Search for the cell housing the specified text and yield its (X, Y) center coordinate. 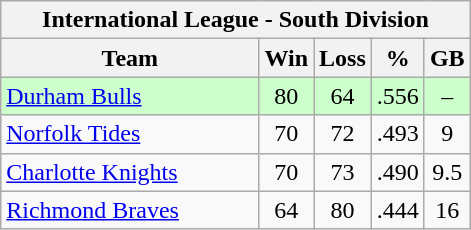
% (398, 58)
.556 (398, 96)
9.5 (447, 172)
9 (447, 134)
Norfolk Tides (130, 134)
Team (130, 58)
.493 (398, 134)
Richmond Braves (130, 210)
72 (343, 134)
Loss (343, 58)
16 (447, 210)
73 (343, 172)
.444 (398, 210)
International League - South Division (236, 20)
Win (286, 58)
Durham Bulls (130, 96)
GB (447, 58)
.490 (398, 172)
Charlotte Knights (130, 172)
– (447, 96)
